Extract the (x, y) coordinate from the center of the cell holding the provided text.  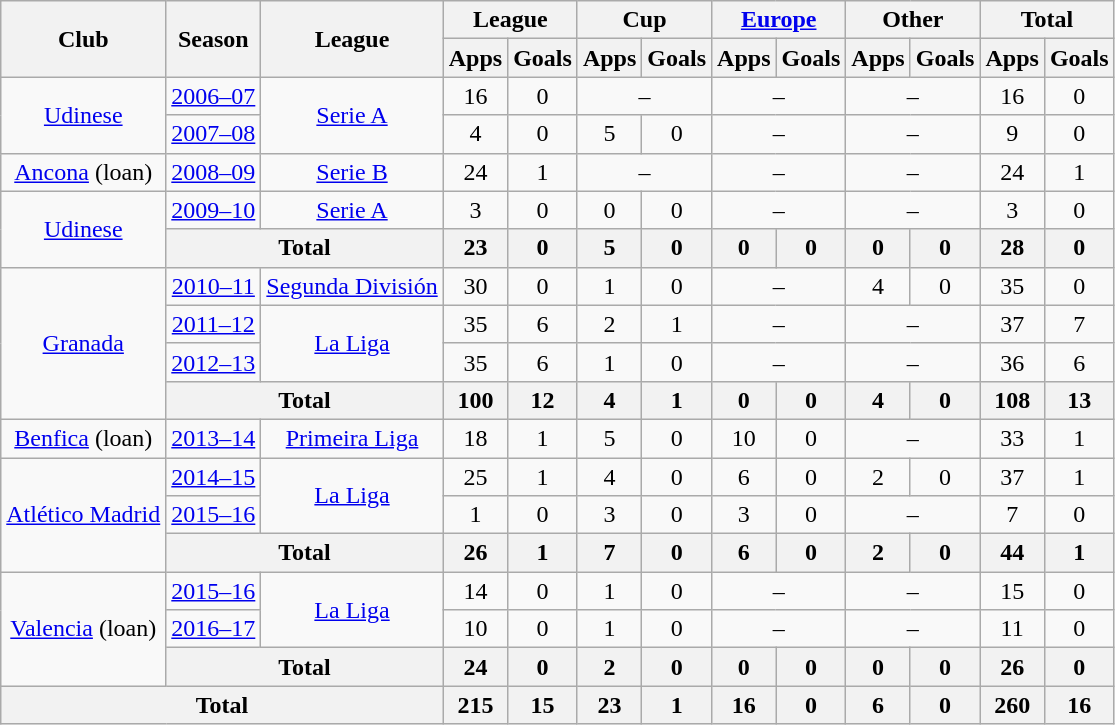
Season (214, 39)
215 (475, 705)
Ancona (loan) (84, 172)
11 (1012, 629)
Granada (84, 343)
2006–07 (214, 96)
30 (475, 286)
2010–11 (214, 286)
100 (475, 400)
Valencia (loan) (84, 629)
28 (1012, 248)
Segunda División (352, 286)
36 (1012, 362)
14 (475, 591)
2011–12 (214, 324)
2016–17 (214, 629)
108 (1012, 400)
Serie B (352, 172)
2009–10 (214, 210)
18 (475, 438)
Atlético Madrid (84, 515)
44 (1012, 553)
33 (1012, 438)
9 (1012, 134)
2008–09 (214, 172)
Club (84, 39)
2013–14 (214, 438)
12 (543, 400)
Other (913, 20)
Europe (779, 20)
2007–08 (214, 134)
2014–15 (214, 477)
25 (475, 477)
13 (1079, 400)
260 (1012, 705)
Benfica (loan) (84, 438)
Cup (644, 20)
2012–13 (214, 362)
Primeira Liga (352, 438)
